From the cell containing the given text, extract its center point as [x, y] coordinate. 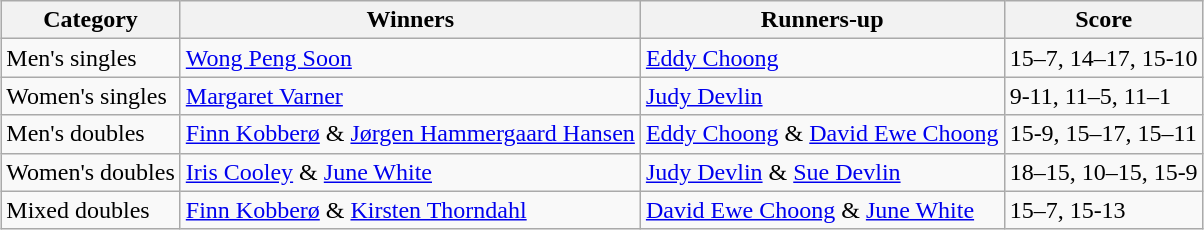
15–7, 14–17, 15-10 [1104, 58]
Judy Devlin [822, 96]
Eddy Choong & David Ewe Choong [822, 134]
Women's doubles [90, 172]
Men's singles [90, 58]
Eddy Choong [822, 58]
Judy Devlin & Sue Devlin [822, 172]
Iris Cooley & June White [410, 172]
David Ewe Choong & June White [822, 210]
Score [1104, 20]
15–7, 15-13 [1104, 210]
Margaret Varner [410, 96]
Runners-up [822, 20]
Winners [410, 20]
18–15, 10–15, 15-9 [1104, 172]
15-9, 15–17, 15–11 [1104, 134]
Category [90, 20]
Men's doubles [90, 134]
Women's singles [90, 96]
Mixed doubles [90, 210]
Finn Kobberø & Jørgen Hammergaard Hansen [410, 134]
Finn Kobberø & Kirsten Thorndahl [410, 210]
9-11, 11–5, 11–1 [1104, 96]
Wong Peng Soon [410, 58]
